Locate the cell with the specified text and output its [X, Y] center coordinate. 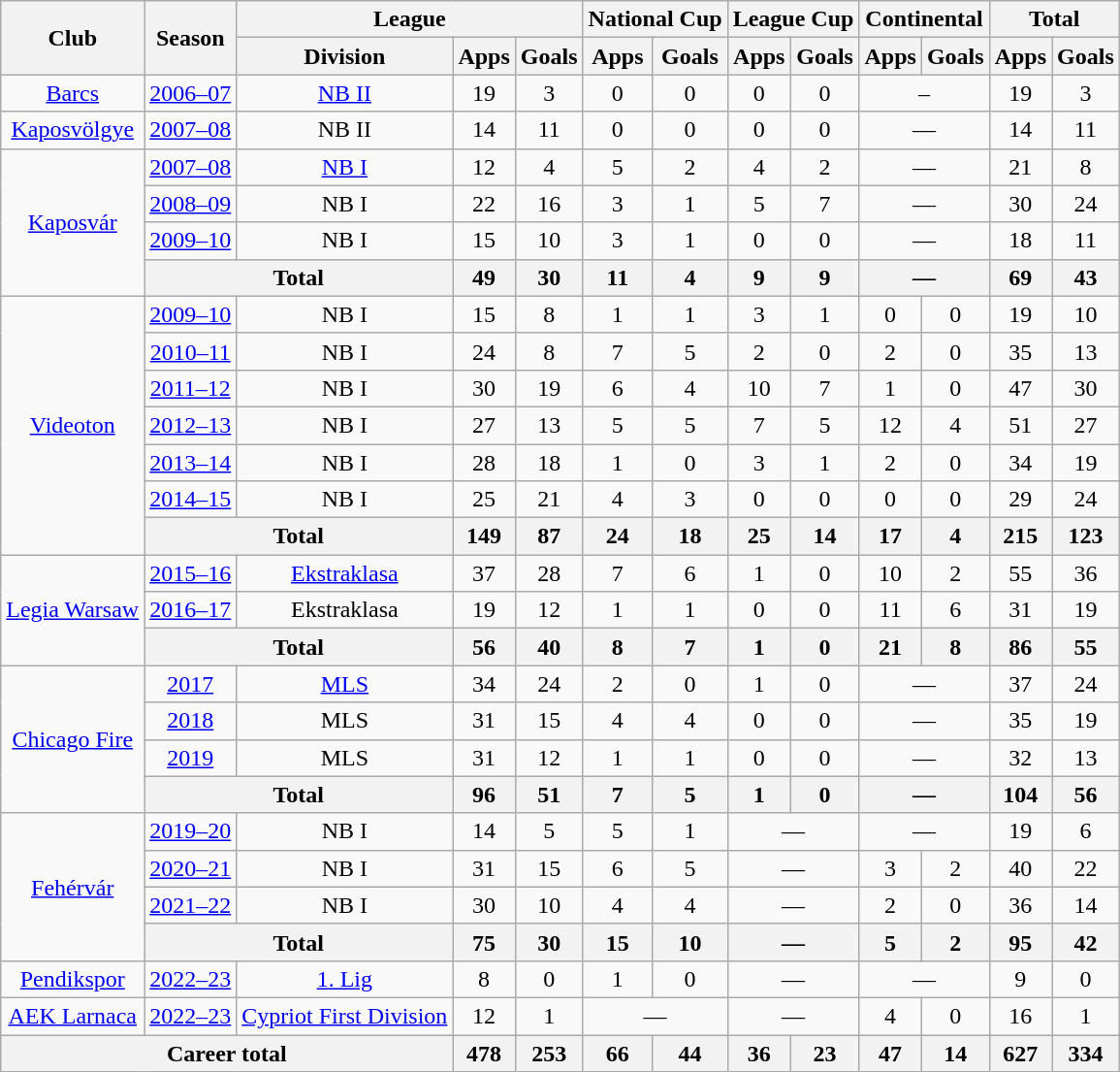
League Cup [793, 19]
2012–13 [190, 425]
149 [484, 536]
Season [190, 38]
2011–12 [190, 388]
49 [484, 277]
Kaposvár [73, 222]
96 [484, 795]
AEK Larnaca [73, 1016]
Fehérvár [73, 887]
– [924, 93]
104 [1020, 795]
215 [1020, 536]
2010–11 [190, 351]
2019–20 [190, 831]
32 [1020, 758]
Cypriot First Division [345, 1016]
Kaposvölgye [73, 130]
86 [1020, 647]
23 [824, 1053]
2020–21 [190, 868]
2006–07 [190, 93]
2014–15 [190, 500]
Club [73, 38]
2017 [190, 684]
Videoton [73, 425]
Continental [924, 19]
Pendikspor [73, 979]
95 [1020, 942]
17 [890, 536]
43 [1086, 277]
29 [1020, 500]
Chicago Fire [73, 739]
National Cup [656, 19]
253 [549, 1053]
1. Lig [345, 979]
2016–17 [190, 610]
123 [1086, 536]
44 [690, 1053]
66 [618, 1053]
2015–16 [190, 573]
Barcs [73, 93]
Legia Warsaw [73, 610]
334 [1086, 1053]
75 [484, 942]
League [409, 19]
2013–14 [190, 463]
627 [1020, 1053]
2021–22 [190, 905]
2019 [190, 758]
Division [345, 56]
Career total [227, 1053]
2018 [190, 721]
2008–09 [190, 204]
478 [484, 1053]
87 [549, 536]
69 [1020, 277]
42 [1086, 942]
